Locate the cell with the specified text and output its [x, y] center coordinate. 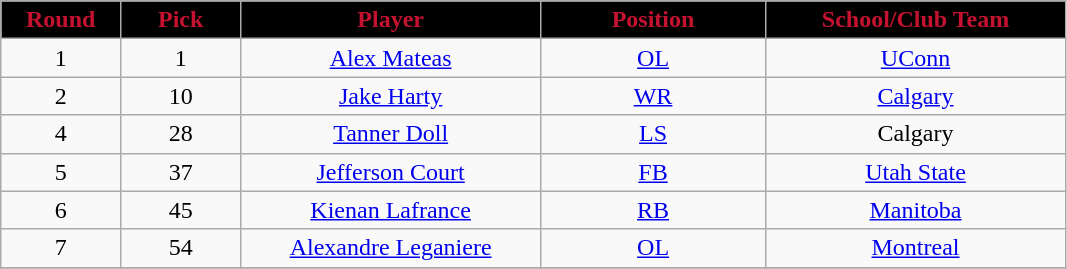
Kienan Lafrance [391, 210]
28 [181, 134]
37 [181, 172]
45 [181, 210]
4 [61, 134]
UConn [916, 58]
FB [654, 172]
Manitoba [916, 210]
Position [654, 20]
Alexandre Leganiere [391, 248]
WR [654, 96]
Tanner Doll [391, 134]
Player [391, 20]
Round [61, 20]
6 [61, 210]
Utah State [916, 172]
5 [61, 172]
Pick [181, 20]
LS [654, 134]
7 [61, 248]
Jefferson Court [391, 172]
Alex Mateas [391, 58]
School/Club Team [916, 20]
Jake Harty [391, 96]
10 [181, 96]
RB [654, 210]
54 [181, 248]
2 [61, 96]
Montreal [916, 248]
